Output the [x, y] coordinate of the center of the cell containing the given text.  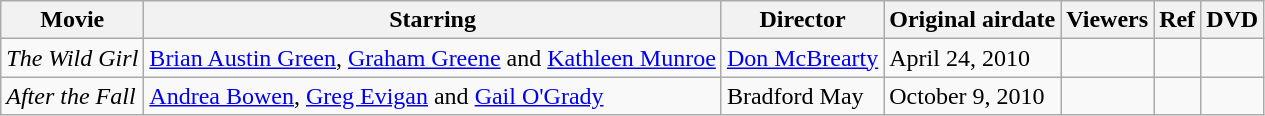
After the Fall [72, 96]
Ref [1178, 20]
Andrea Bowen, Greg Evigan and Gail O'Grady [433, 96]
October 9, 2010 [972, 96]
Director [802, 20]
DVD [1232, 20]
The Wild Girl [72, 58]
Starring [433, 20]
Original airdate [972, 20]
Viewers [1108, 20]
Movie [72, 20]
April 24, 2010 [972, 58]
Bradford May [802, 96]
Don McBrearty [802, 58]
Brian Austin Green, Graham Greene and Kathleen Munroe [433, 58]
